Pinpoint the cell where the given text exists, returning its (X, Y) midpoint coordinate. 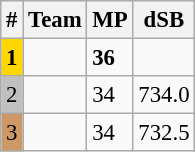
732.5 (164, 133)
3 (12, 133)
1 (12, 58)
734.0 (164, 95)
dSB (164, 20)
MP (110, 20)
2 (12, 95)
# (12, 20)
Team (55, 20)
36 (110, 58)
